Provide the [X, Y] coordinate of the cell's center where the given text is located.  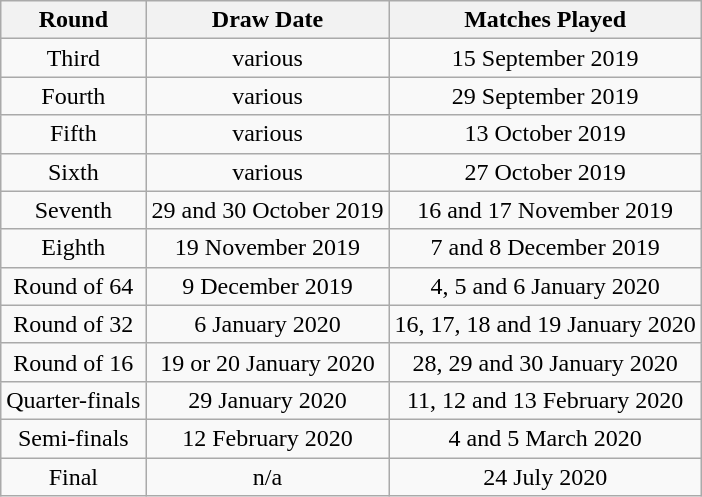
Sixth [74, 172]
Final [74, 477]
Fifth [74, 134]
19 November 2019 [268, 248]
16 and 17 November 2019 [545, 210]
16, 17, 18 and 19 January 2020 [545, 324]
Seventh [74, 210]
Round [74, 20]
13 October 2019 [545, 134]
Semi-finals [74, 438]
19 or 20 January 2020 [268, 362]
9 December 2019 [268, 286]
4 and 5 March 2020 [545, 438]
27 October 2019 [545, 172]
Matches Played [545, 20]
24 July 2020 [545, 477]
29 September 2019 [545, 96]
Round of 16 [74, 362]
11, 12 and 13 February 2020 [545, 400]
12 February 2020 [268, 438]
Fourth [74, 96]
6 January 2020 [268, 324]
4, 5 and 6 January 2020 [545, 286]
7 and 8 December 2019 [545, 248]
Round of 64 [74, 286]
Quarter-finals [74, 400]
28, 29 and 30 January 2020 [545, 362]
n/a [268, 477]
Eighth [74, 248]
15 September 2019 [545, 58]
Round of 32 [74, 324]
29 January 2020 [268, 400]
Third [74, 58]
29 and 30 October 2019 [268, 210]
Draw Date [268, 20]
